For the text-containing cell, return its midpoint in [X, Y] coordinate format. 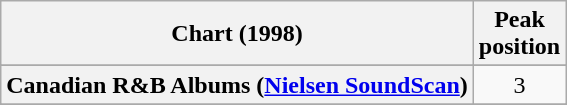
Chart (1998) [238, 34]
3 [519, 85]
Canadian R&B Albums (Nielsen SoundScan) [238, 85]
Peakposition [519, 34]
